Capture the cell that displays the provided text and extract its [x, y] central coordinate. 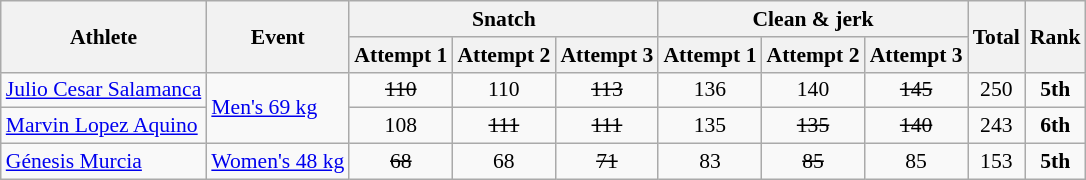
250 [996, 90]
Génesis Murcia [104, 162]
136 [710, 90]
243 [996, 126]
6th [1056, 126]
Event [278, 36]
Women's 48 kg [278, 162]
108 [400, 126]
Clean & jerk [812, 19]
Marvin Lopez Aquino [104, 126]
Total [996, 36]
Rank [1056, 36]
153 [996, 162]
113 [606, 90]
71 [606, 162]
Athlete [104, 36]
Men's 69 kg [278, 108]
Snatch [504, 19]
83 [710, 162]
145 [916, 90]
Julio Cesar Salamanca [104, 90]
